Detect which cell encompasses the target text, then output its (x, y) center coordinate. 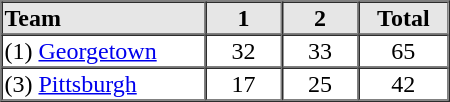
Total (403, 18)
1 (243, 18)
65 (403, 50)
42 (403, 84)
(3) Pittsburgh (104, 84)
17 (243, 84)
25 (320, 84)
33 (320, 50)
(1) Georgetown (104, 50)
Team (104, 18)
2 (320, 18)
32 (243, 50)
